Scan for the cell matching the given text and deliver its (x, y) coordinate at center. 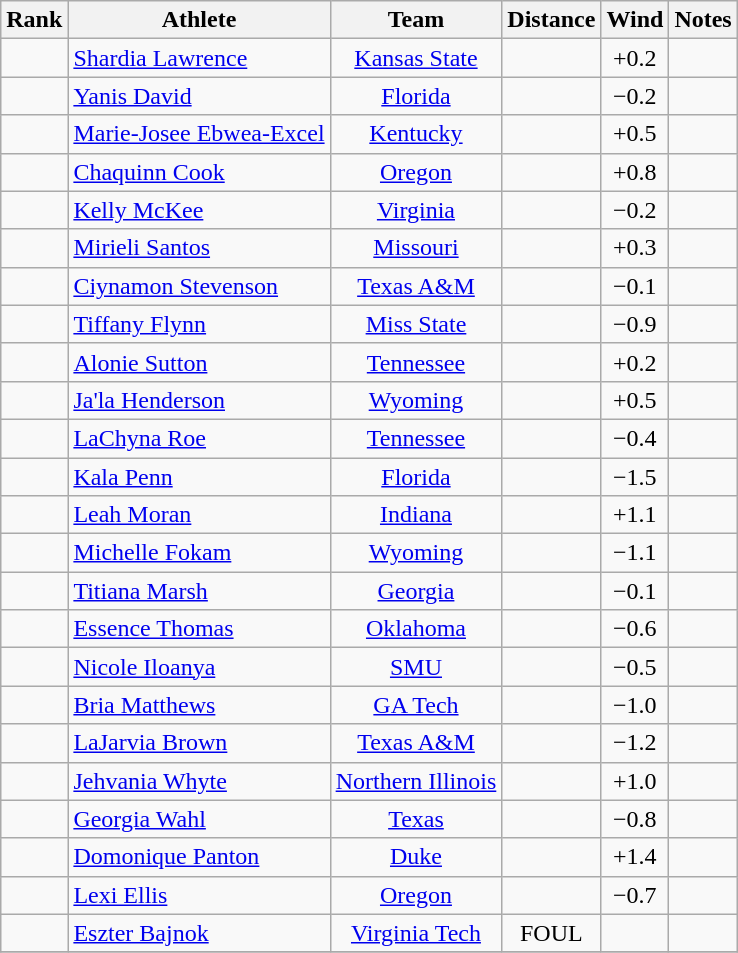
Indiana (416, 515)
+1.0 (635, 781)
Marie-Josee Ebwea-Excel (199, 134)
Team (416, 20)
−1.1 (635, 553)
Duke (416, 857)
−0.9 (635, 324)
+0.3 (635, 248)
−0.8 (635, 819)
Mirieli Santos (199, 248)
−1.2 (635, 743)
Distance (552, 20)
Rank (34, 20)
Miss State (416, 324)
Virginia Tech (416, 933)
LaJarvia Brown (199, 743)
+1.1 (635, 515)
LaChyna Roe (199, 438)
Michelle Fokam (199, 553)
Yanis David (199, 96)
SMU (416, 667)
Georgia Wahl (199, 819)
Eszter Bajnok (199, 933)
Titiana Marsh (199, 591)
Shardia Lawrence (199, 58)
Lexi Ellis (199, 895)
Georgia (416, 591)
Kansas State (416, 58)
Virginia (416, 210)
−0.5 (635, 667)
Alonie Sutton (199, 362)
Texas (416, 819)
−0.4 (635, 438)
Jehvania Whyte (199, 781)
−1.0 (635, 705)
+0.8 (635, 172)
Kala Penn (199, 477)
Nicole Iloanya (199, 667)
−0.7 (635, 895)
Ja'la Henderson (199, 400)
Oklahoma (416, 629)
−0.6 (635, 629)
Chaquinn Cook (199, 172)
−1.5 (635, 477)
Bria Matthews (199, 705)
Wind (635, 20)
Ciynamon Stevenson (199, 286)
Northern Illinois (416, 781)
Athlete (199, 20)
GA Tech (416, 705)
Essence Thomas (199, 629)
Kentucky (416, 134)
Tiffany Flynn (199, 324)
Notes (703, 20)
+1.4 (635, 857)
Kelly McKee (199, 210)
Domonique Panton (199, 857)
Leah Moran (199, 515)
FOUL (552, 933)
Missouri (416, 248)
